Search for the cell housing the specified text and yield its [x, y] center coordinate. 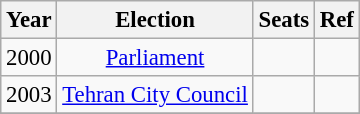
Election [155, 20]
2003 [29, 95]
Tehran City Council [155, 95]
Parliament [155, 58]
Ref [336, 20]
2000 [29, 58]
Year [29, 20]
Seats [284, 20]
